Detect which cell encompasses the target text, then output its (x, y) center coordinate. 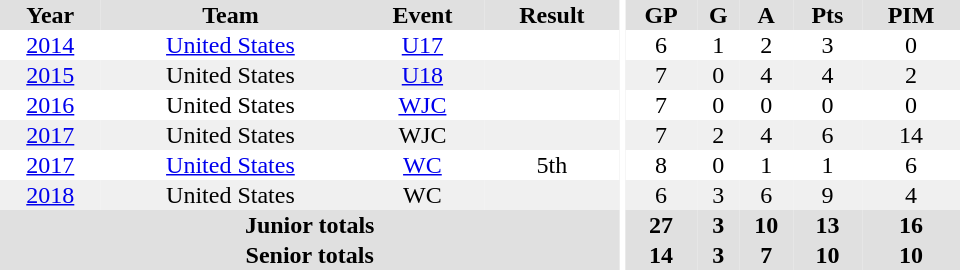
Year (50, 15)
9 (828, 195)
Pts (828, 15)
16 (911, 225)
G (718, 15)
2015 (50, 75)
Senior totals (310, 255)
2014 (50, 45)
Result (552, 15)
PIM (911, 15)
A (766, 15)
GP (661, 15)
8 (661, 165)
Team (231, 15)
2016 (50, 105)
5th (552, 165)
U17 (422, 45)
U18 (422, 75)
2018 (50, 195)
Junior totals (310, 225)
Event (422, 15)
27 (661, 225)
13 (828, 225)
